Return (x, y) of the center of cell containing provided text 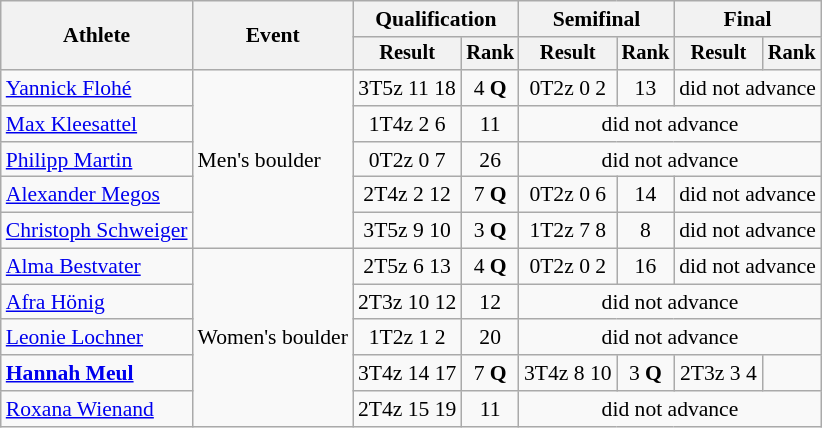
12 (490, 302)
26 (490, 160)
1T2z 7 8 (568, 231)
2T3z 3 4 (718, 373)
3T5z 9 10 (407, 231)
0T2z 0 6 (568, 195)
Alma Bestvater (97, 267)
Afra Hönig (97, 302)
Roxana Wienand (97, 409)
Yannick Flohé (97, 88)
1T4z 2 6 (407, 124)
Max Kleesattel (97, 124)
2T3z 10 12 (407, 302)
1T2z 1 2 (407, 338)
20 (490, 338)
Women's boulder (273, 338)
Men's boulder (273, 159)
3T4z 14 17 (407, 373)
Qualification (436, 19)
13 (646, 88)
16 (646, 267)
0T2z 0 7 (407, 160)
Semifinal (596, 19)
Alexander Megos (97, 195)
14 (646, 195)
Christoph Schweiger (97, 231)
2T5z 6 13 (407, 267)
Leonie Lochner (97, 338)
3T4z 8 10 (568, 373)
Event (273, 36)
Hannah Meul (97, 373)
Philipp Martin (97, 160)
2T4z 15 19 (407, 409)
2T4z 2 12 (407, 195)
8 (646, 231)
Final (748, 19)
3T5z 11 18 (407, 88)
Athlete (97, 36)
